Identify which cell holds the provided text, then report its (x, y) central coordinate. 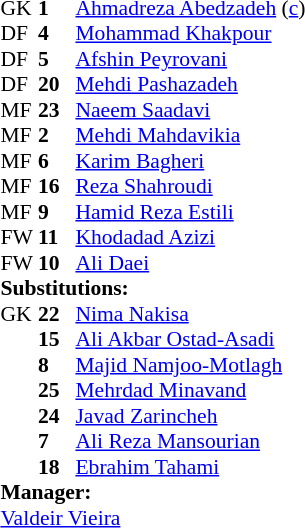
Substitutions: (152, 289)
10 (57, 263)
Mehdi Pashazadeh (190, 85)
8 (57, 365)
Hamid Reza Estili (190, 212)
Javad Zarincheh (190, 416)
Ali Daei (190, 263)
9 (57, 212)
Naeem Saadavi (190, 110)
Nima Nakisa (190, 314)
23 (57, 110)
Khodadad Azizi (190, 237)
Majid Namjoo-Motlagh (190, 365)
6 (57, 161)
22 (57, 314)
Manager: (152, 493)
Mehdi Mahdavikia (190, 135)
Ali Reza Mansourian (190, 441)
7 (57, 441)
5 (57, 59)
Karim Bagheri (190, 161)
4 (57, 33)
25 (57, 391)
Mehrdad Minavand (190, 391)
20 (57, 85)
15 (57, 339)
11 (57, 237)
GK (19, 314)
18 (57, 467)
24 (57, 416)
Reza Shahroudi (190, 187)
Ebrahim Tahami (190, 467)
16 (57, 187)
Mohammad Khakpour (190, 33)
Ali Akbar Ostad-Asadi (190, 339)
2 (57, 135)
Afshin Peyrovani (190, 59)
